Pinpoint the cell where the given text exists, returning its (X, Y) midpoint coordinate. 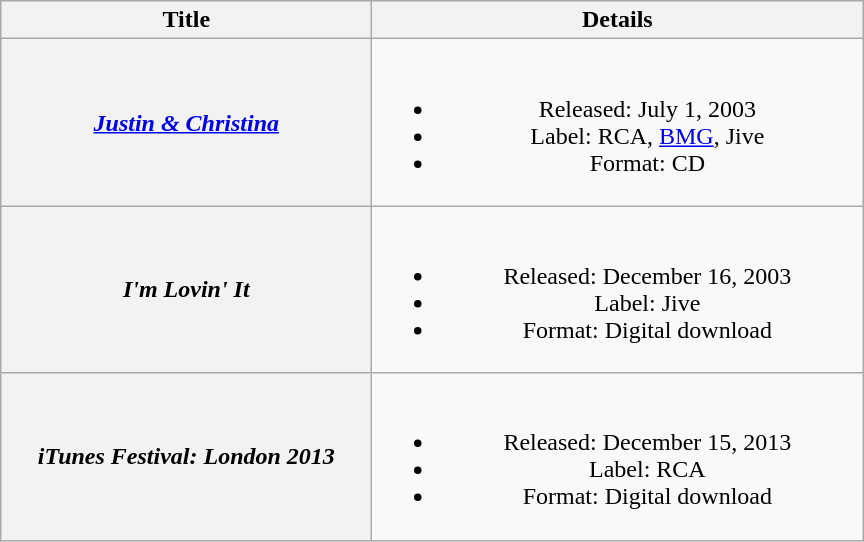
Released: December 15, 2013Label: RCAFormat: Digital download (618, 456)
Released: December 16, 2003Label: JiveFormat: Digital download (618, 290)
Title (186, 20)
Justin & Christina (186, 122)
I'm Lovin' It (186, 290)
Details (618, 20)
Released: July 1, 2003Label: RCA, BMG, JiveFormat: CD (618, 122)
iTunes Festival: London 2013 (186, 456)
